Scan for the cell matching the given text and deliver its (X, Y) coordinate at center. 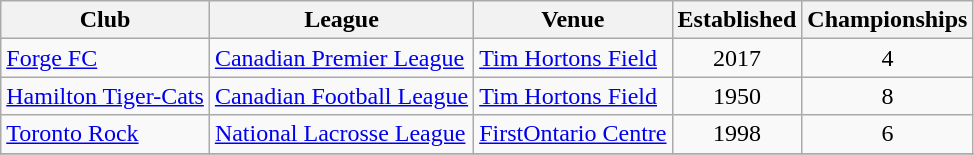
1950 (737, 96)
Hamilton Tiger-Cats (106, 96)
Toronto Rock (106, 134)
Club (106, 20)
National Lacrosse League (341, 134)
Championships (888, 20)
Canadian Football League (341, 96)
League (341, 20)
6 (888, 134)
2017 (737, 58)
8 (888, 96)
FirstOntario Centre (573, 134)
1998 (737, 134)
Canadian Premier League (341, 58)
Venue (573, 20)
Forge FC (106, 58)
4 (888, 58)
Established (737, 20)
